Output the (X, Y) coordinate of the center of the cell containing the given text.  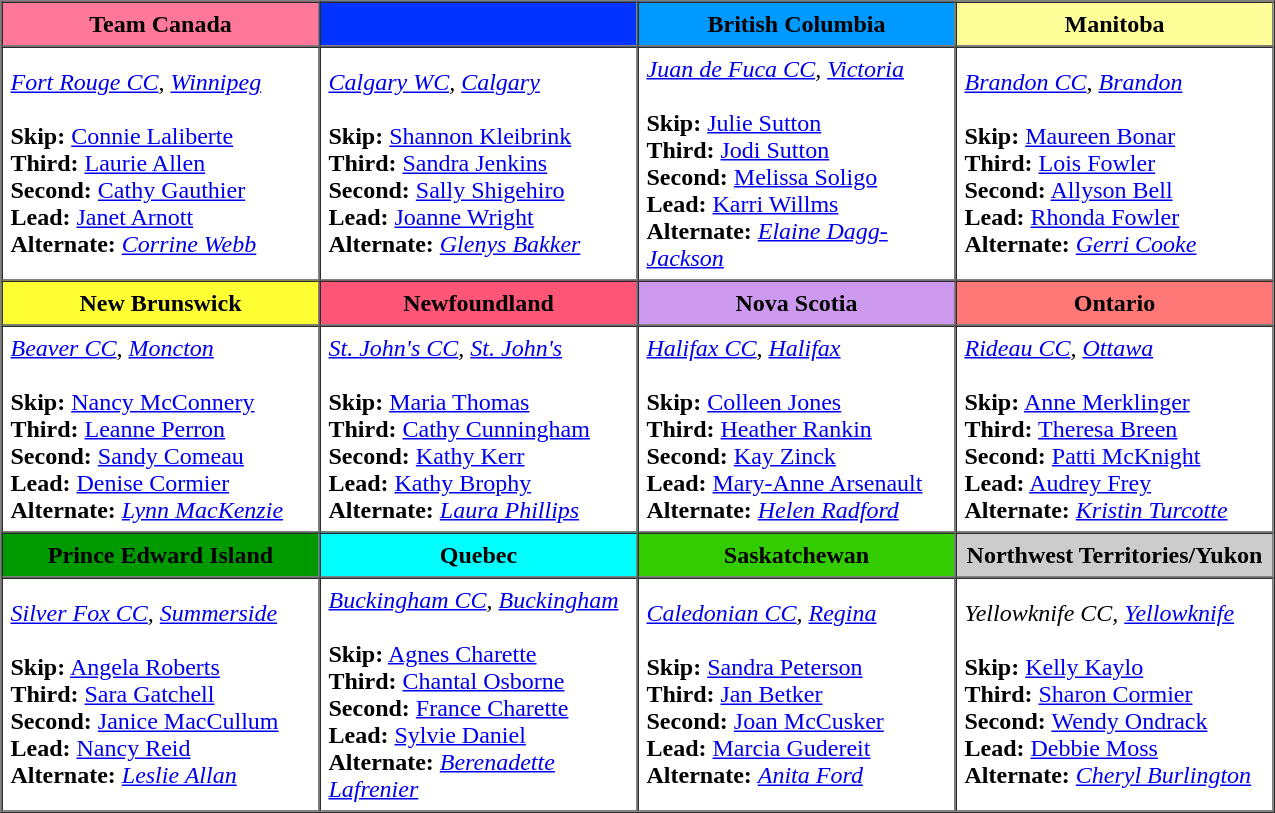
Caledonian CC, Regina Skip: Sandra Peterson Third: Jan Betker Second: Joan McCusker Lead: Marcia Gudereit Alternate: Anita Ford (797, 695)
Ontario (1115, 302)
Manitoba (1115, 24)
Calgary WC, Calgary Skip: Shannon Kleibrink Third: Sandra Jenkins Second: Sally Shigehiro Lead: Joanne Wright Alternate: Glenys Bakker (479, 163)
Quebec (479, 554)
Prince Edward Island (161, 554)
Saskatchewan (797, 554)
Brandon CC, Brandon Skip: Maureen Bonar Third: Lois Fowler Second: Allyson Bell Lead: Rhonda Fowler Alternate: Gerri Cooke (1115, 163)
Halifax CC, Halifax Skip: Colleen Jones Third: Heather Rankin Second: Kay Zinck Lead: Mary-Anne Arsenault Alternate: Helen Radford (797, 430)
Yellowknife CC, Yellowknife Skip: Kelly Kaylo Third: Sharon Cormier Second: Wendy Ondrack Lead: Debbie Moss Alternate: Cheryl Burlington (1115, 695)
Newfoundland (479, 302)
Silver Fox CC, Summerside Skip: Angela Roberts Third: Sara Gatchell Second: Janice MacCullum Lead: Nancy Reid Alternate: Leslie Allan (161, 695)
Beaver CC, Moncton Skip: Nancy McConnery Third: Leanne Perron Second: Sandy Comeau Lead: Denise Cormier Alternate: Lynn MacKenzie (161, 430)
Rideau CC, Ottawa Skip: Anne Merklinger Third: Theresa Breen Second: Patti McKnight Lead: Audrey Frey Alternate: Kristin Turcotte (1115, 430)
Juan de Fuca CC, Victoria Skip: Julie Sutton Third: Jodi Sutton Second: Melissa Soligo Lead: Karri Willms Alternate: Elaine Dagg-Jackson (797, 163)
Nova Scotia (797, 302)
Team Canada (161, 24)
Buckingham CC, Buckingham Skip: Agnes Charette Third: Chantal Osborne Second: France Charette Lead: Sylvie Daniel Alternate: Berenadette Lafrenier (479, 695)
St. John's CC, St. John's Skip: Maria Thomas Third: Cathy Cunningham Second: Kathy Kerr Lead: Kathy Brophy Alternate: Laura Phillips (479, 430)
Northwest Territories/Yukon (1115, 554)
New Brunswick (161, 302)
British Columbia (797, 24)
Fort Rouge CC, Winnipeg Skip: Connie Laliberte Third: Laurie Allen Second: Cathy Gauthier Lead: Janet Arnott Alternate: Corrine Webb (161, 163)
